Scan for the cell matching the given text and deliver its (x, y) coordinate at center. 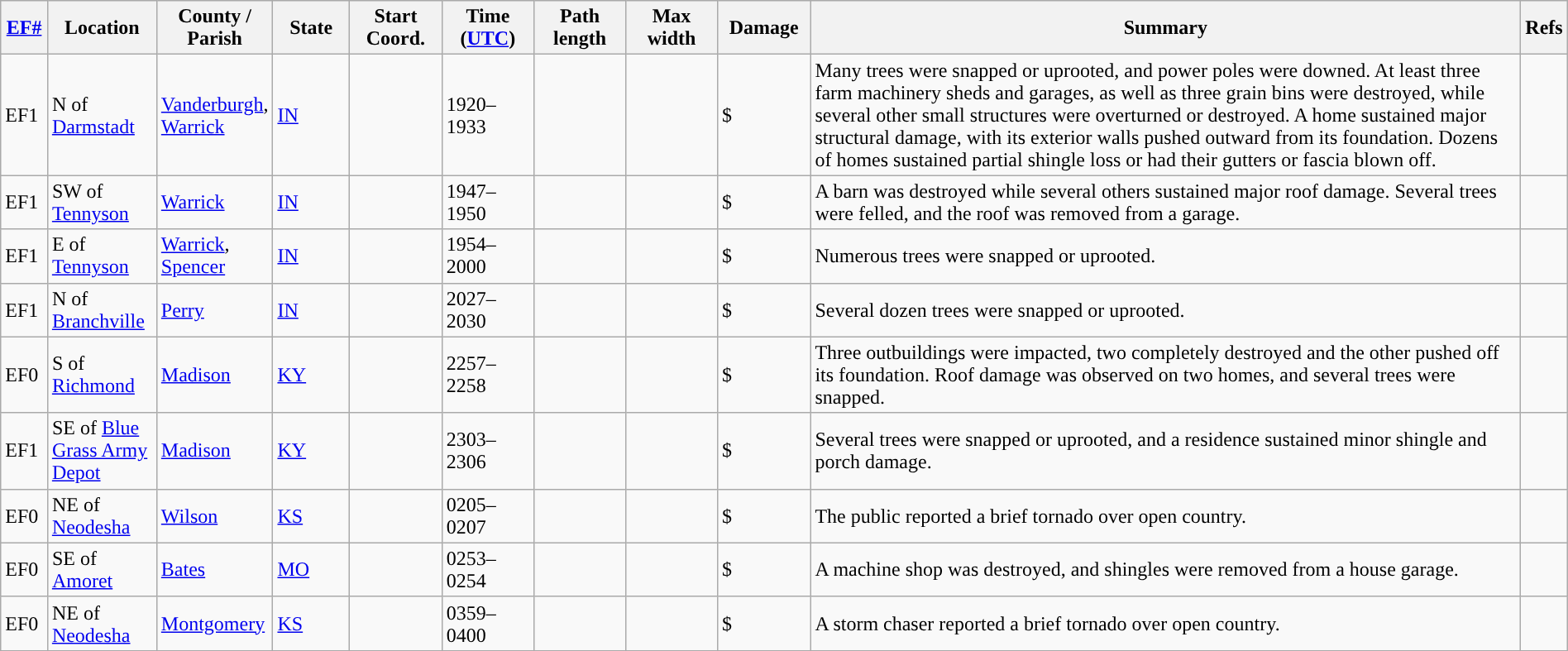
Several trees were snapped or uprooted, and a residence sustained minor shingle and porch damage. (1166, 451)
Montgomery (215, 624)
N of Branchville (102, 309)
0253–0254 (488, 569)
Max width (672, 28)
Summary (1166, 28)
Vanderburgh, Warrick (215, 115)
Warrick, Spencer (215, 256)
2257–2258 (488, 375)
0359–0400 (488, 624)
Several dozen trees were snapped or uprooted. (1166, 309)
Path length (579, 28)
Start Coord. (396, 28)
Damage (763, 28)
1947–1950 (488, 202)
Time (UTC) (488, 28)
County / Parish (215, 28)
N of Darmstadt (102, 115)
2303–2306 (488, 451)
Location (102, 28)
1920–1933 (488, 115)
SE of Blue Grass Army Depot (102, 451)
SW of Tennyson (102, 202)
A machine shop was destroyed, and shingles were removed from a house garage. (1166, 569)
EF# (25, 28)
E of Tennyson (102, 256)
Bates (215, 569)
SE of Amoret (102, 569)
State (311, 28)
A storm chaser reported a brief tornado over open country. (1166, 624)
A barn was destroyed while several others sustained major roof damage. Several trees were felled, and the roof was removed from a garage. (1166, 202)
Perry (215, 309)
MO (311, 569)
Refs (1545, 28)
S of Richmond (102, 375)
1954–2000 (488, 256)
2027–2030 (488, 309)
0205–0207 (488, 516)
Warrick (215, 202)
The public reported a brief tornado over open country. (1166, 516)
Wilson (215, 516)
Numerous trees were snapped or uprooted. (1166, 256)
